Scan for the cell matching the given text and deliver its (X, Y) coordinate at center. 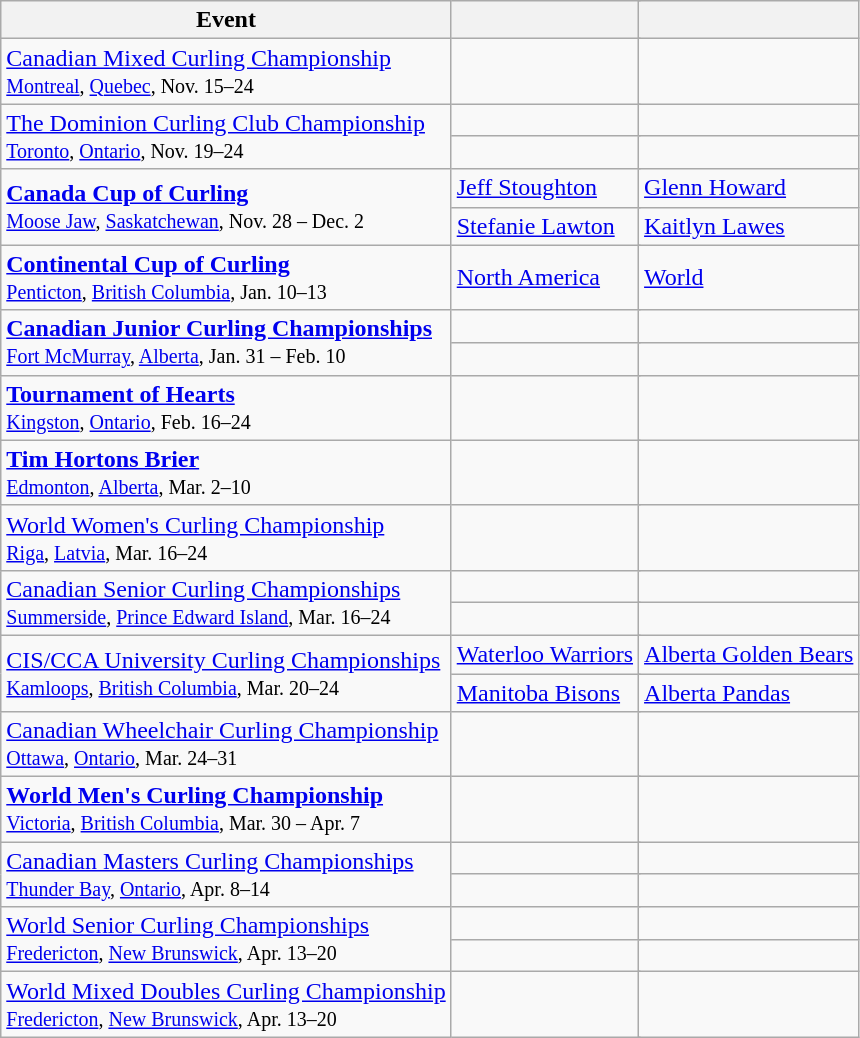
World Women's Curling Championship Riga, Latvia, Mar. 16–24 (226, 538)
Glenn Howard (749, 188)
Kaitlyn Lawes (749, 226)
Alberta Pandas (749, 693)
Jeff Stoughton (544, 188)
Canadian Senior Curling Championships Summerside, Prince Edward Island, Mar. 16–24 (226, 602)
CIS/CCA University Curling Championships Kamloops, British Columbia, Mar. 20–24 (226, 673)
Continental Cup of Curling Penticton, British Columbia, Jan. 10–13 (226, 278)
Canada Cup of Curling Moose Jaw, Saskatchewan, Nov. 28 – Dec. 2 (226, 207)
World Senior Curling Championships Fredericton, New Brunswick, Apr. 13–20 (226, 940)
World Mixed Doubles Curling Championship Fredericton, New Brunswick, Apr. 13–20 (226, 1004)
Manitoba Bisons (544, 693)
World Men's Curling Championship Victoria, British Columbia, Mar. 30 – Apr. 7 (226, 810)
World (749, 278)
Canadian Mixed Curling Championship Montreal, Quebec, Nov. 15–24 (226, 72)
Canadian Junior Curling Championships Fort McMurray, Alberta, Jan. 31 – Feb. 10 (226, 342)
Waterloo Warriors (544, 654)
Stefanie Lawton (544, 226)
Event (226, 20)
Tim Hortons Brier Edmonton, Alberta, Mar. 2–10 (226, 472)
North America (544, 278)
Canadian Masters Curling Championships Thunder Bay, Ontario, Apr. 8–14 (226, 874)
The Dominion Curling Club Championship Toronto, Ontario, Nov. 19–24 (226, 136)
Alberta Golden Bears (749, 654)
Tournament of Hearts Kingston, Ontario, Feb. 16–24 (226, 408)
Canadian Wheelchair Curling Championship Ottawa, Ontario, Mar. 24–31 (226, 744)
